Capture the cell that displays the provided text and extract its (x, y) central coordinate. 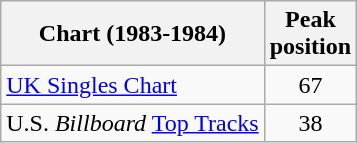
U.S. Billboard Top Tracks (132, 123)
38 (310, 123)
UK Singles Chart (132, 85)
Chart (1983-1984) (132, 34)
Peakposition (310, 34)
67 (310, 85)
